Output the (X, Y) coordinate of the center of the cell containing the given text.  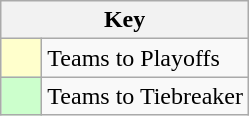
Key (125, 20)
Teams to Playoffs (146, 58)
Teams to Tiebreaker (146, 96)
